Output the (x, y) coordinate of the center of the cell containing the given text.  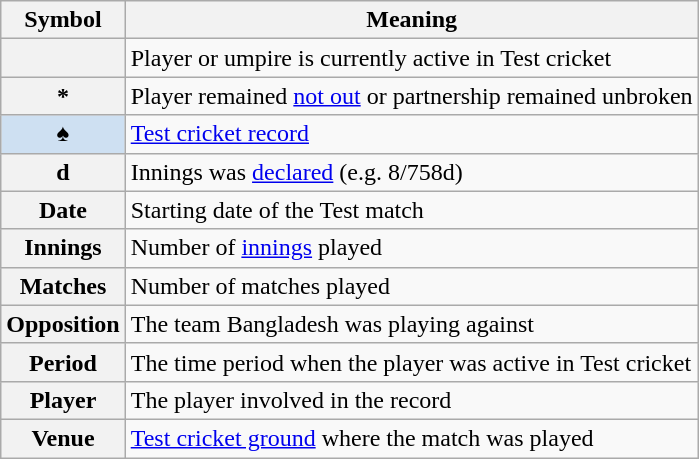
Innings (63, 248)
Date (63, 210)
d (63, 172)
The time period when the player was active in Test cricket (412, 362)
The team Bangladesh was playing against (412, 324)
Starting date of the Test match (412, 210)
Number of matches played (412, 286)
Test cricket ground where the match was played (412, 438)
Period (63, 362)
Venue (63, 438)
Opposition (63, 324)
Innings was declared (e.g. 8/758d) (412, 172)
Matches (63, 286)
* (63, 96)
Symbol (63, 20)
♠ (63, 134)
Player remained not out or partnership remained unbroken (412, 96)
Player or umpire is currently active in Test cricket (412, 58)
Meaning (412, 20)
Number of innings played (412, 248)
Test cricket record (412, 134)
The player involved in the record (412, 400)
Player (63, 400)
